Extract the (X, Y) coordinate from the center of the cell holding the provided text.  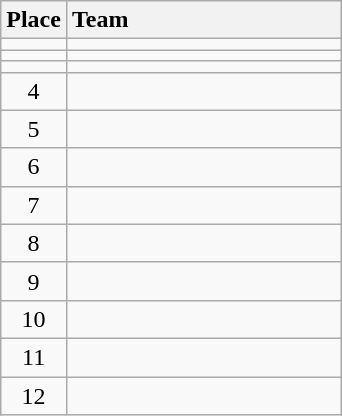
9 (34, 281)
4 (34, 91)
Team (204, 20)
5 (34, 129)
6 (34, 167)
11 (34, 357)
7 (34, 205)
Place (34, 20)
10 (34, 319)
12 (34, 395)
8 (34, 243)
